Capture the cell that displays the provided text and extract its [X, Y] central coordinate. 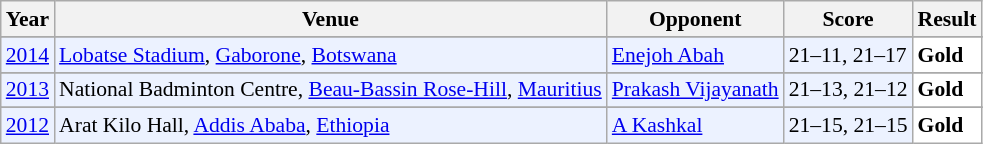
Prakash Vijayanath [696, 90]
21–13, 21–12 [848, 90]
21–15, 21–15 [848, 126]
21–11, 21–17 [848, 55]
A Kashkal [696, 126]
Opponent [696, 19]
Year [28, 19]
Venue [330, 19]
National Badminton Centre, Beau-Bassin Rose-Hill, Mauritius [330, 90]
2014 [28, 55]
Score [848, 19]
Enejoh Abah [696, 55]
Lobatse Stadium, Gaborone, Botswana [330, 55]
Result [948, 19]
Arat Kilo Hall, Addis Ababa, Ethiopia [330, 126]
2012 [28, 126]
2013 [28, 90]
